For the text-containing cell, return its midpoint in (x, y) coordinate format. 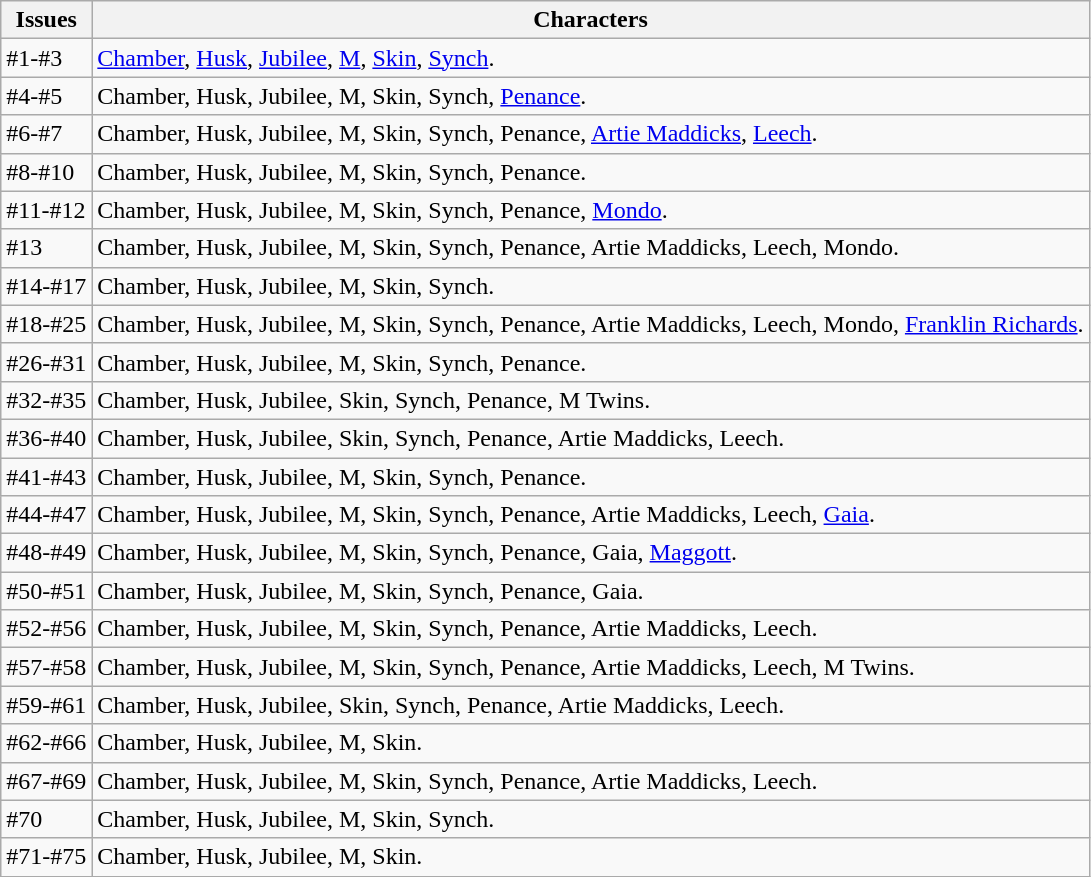
#62-#66 (46, 743)
#8-#10 (46, 172)
#11-#12 (46, 210)
Characters (590, 20)
#48-#49 (46, 553)
#18-#25 (46, 324)
Chamber, Husk, Jubilee, M, Skin, Synch, Penance, Artie Maddicks, Leech, Mondo. (590, 248)
#26-#31 (46, 362)
#52-#56 (46, 629)
#44-#47 (46, 515)
Chamber, Husk, Jubilee, M, Skin, Synch, Penance, Gaia. (590, 591)
#6-#7 (46, 134)
#57-#58 (46, 667)
Chamber, Husk, Jubilee, M, Skin, Synch, Penance, Artie Maddicks, Leech, Mondo, Franklin Richards. (590, 324)
Issues (46, 20)
#1-#3 (46, 58)
#41-#43 (46, 477)
#32-#35 (46, 400)
#71-#75 (46, 857)
#4-#5 (46, 96)
#59-#61 (46, 705)
#50-#51 (46, 591)
Chamber, Husk, Jubilee, M, Skin, Synch, Penance, Artie Maddicks, Leech, Gaia. (590, 515)
#70 (46, 819)
Chamber, Husk, Jubilee, Skin, Synch, Penance, M Twins. (590, 400)
Chamber, Husk, Jubilee, M, Skin, Synch, Penance, Mondo. (590, 210)
Chamber, Husk, Jubilee, M, Skin, Synch, Penance, Artie Maddicks, Leech, M Twins. (590, 667)
Chamber, Husk, Jubilee, M, Skin, Synch, Penance, Gaia, Maggott. (590, 553)
#67-#69 (46, 781)
#13 (46, 248)
#14-#17 (46, 286)
#36-#40 (46, 438)
